Provide the [X, Y] coordinate of the cell's center where the given text is located.  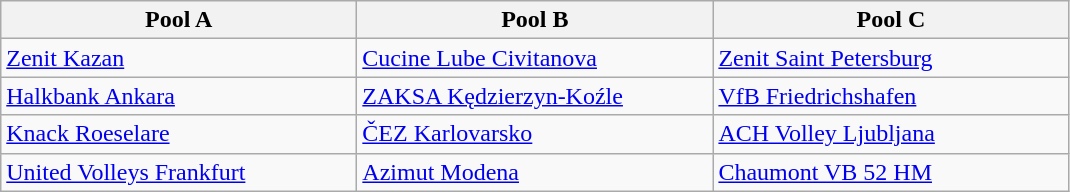
VfB Friedrichshafen [891, 96]
ZAKSA Kędzierzyn-Koźle [535, 96]
United Volleys Frankfurt [179, 172]
Pool A [179, 20]
ACH Volley Ljubljana [891, 134]
Pool B [535, 20]
Knack Roeselare [179, 134]
Pool C [891, 20]
Cucine Lube Civitanova [535, 58]
Halkbank Ankara [179, 96]
Chaumont VB 52 HM [891, 172]
Zenit Saint Petersburg [891, 58]
Azimut Modena [535, 172]
Zenit Kazan [179, 58]
ČEZ Karlovarsko [535, 134]
